Extract the (x, y) coordinate from the center of the cell holding the provided text.  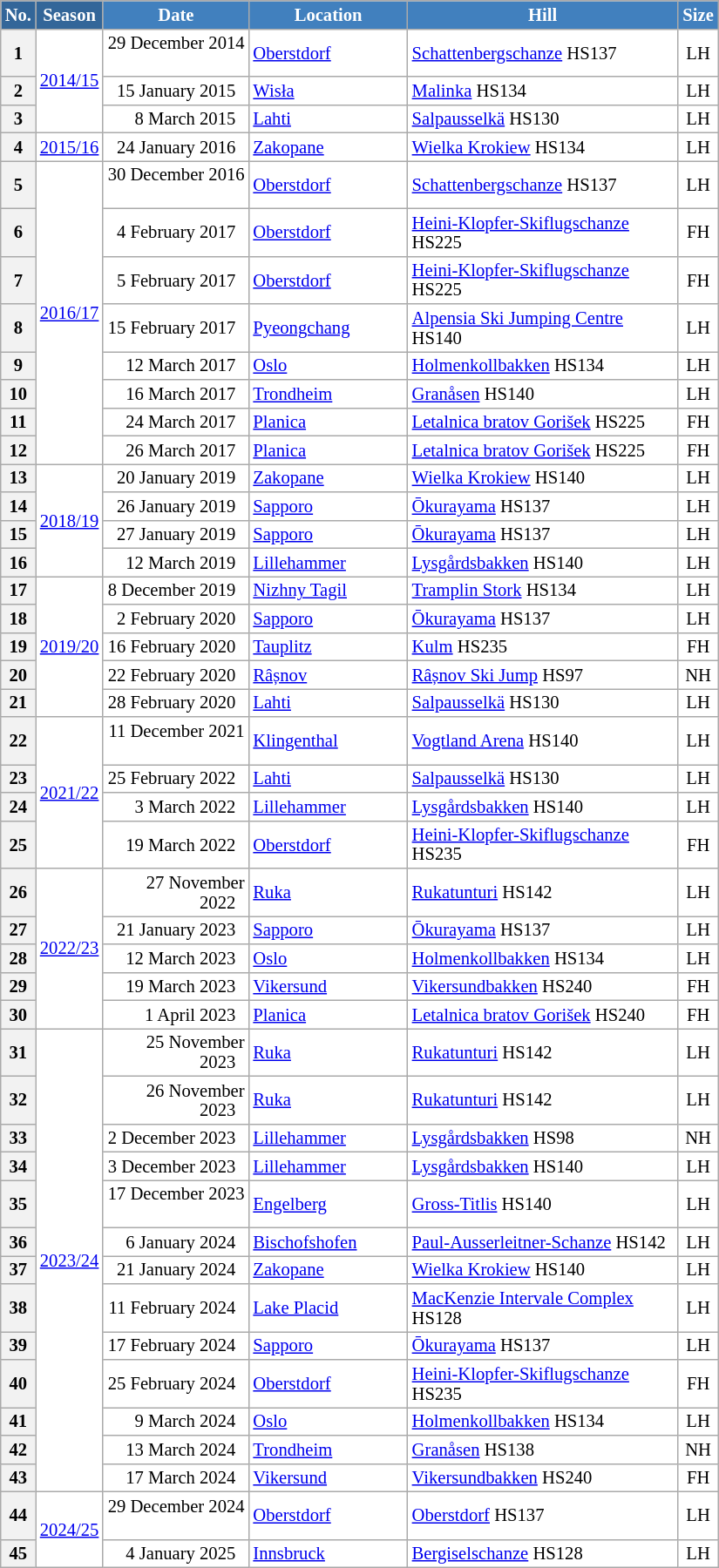
2018/19 (70, 519)
21 January 2024 (176, 1269)
3 December 2023 (176, 1166)
17 February 2024 (176, 1345)
43 (18, 1477)
22 February 2020 (176, 674)
29 (18, 986)
12 March 2019 (176, 562)
2021/22 (70, 792)
30 (18, 1014)
13 (18, 477)
Letalnica bratov Gorišek HS240 (543, 1014)
26 January 2019 (176, 505)
27 January 2019 (176, 534)
29 December 2014 (176, 52)
26 (18, 892)
2019/20 (70, 646)
3 (18, 118)
41 (18, 1421)
Granåsen HS138 (543, 1450)
24 (18, 807)
Bergiselschanze HS128 (543, 1553)
8 December 2019 (176, 590)
20 (18, 674)
13 March 2024 (176, 1450)
6 January 2024 (176, 1241)
19 (18, 646)
Kulm HS235 (543, 646)
Paul-Ausserleitner-Schanze HS142 (543, 1241)
24 March 2017 (176, 422)
45 (18, 1553)
Wisła (328, 91)
16 February 2020 (176, 646)
15 January 2015 (176, 91)
9 March 2024 (176, 1421)
1 April 2023 (176, 1014)
12 March 2017 (176, 365)
Season (70, 14)
2016/17 (70, 312)
15 February 2017 (176, 328)
2 (18, 91)
14 (18, 505)
5 (18, 185)
No. (18, 14)
5 February 2017 (176, 280)
16 March 2017 (176, 394)
Tauplitz (328, 646)
44 (18, 1516)
Klingenthal (328, 740)
2022/23 (70, 948)
27 November 2022 (176, 892)
31 (18, 1052)
Alpensia Ski Jumping Centre HS140 (543, 328)
16 (18, 562)
11 (18, 422)
Innsbruck (328, 1553)
23 (18, 778)
Hill (543, 14)
Granåsen HS140 (543, 394)
12 March 2023 (176, 958)
17 (18, 590)
MacKenzie Intervale Complex HS128 (543, 1308)
2 December 2023 (176, 1138)
11 February 2024 (176, 1308)
2 February 2020 (176, 618)
Wielka Krokiew HS134 (543, 146)
Nizhny Tagil (328, 590)
1 (18, 52)
4 January 2025 (176, 1553)
6 (18, 232)
30 December 2016 (176, 185)
Râșnov (328, 674)
20 January 2019 (176, 477)
24 January 2016 (176, 146)
Vogtland Arena HS140 (543, 740)
3 March 2022 (176, 807)
Lake Placid (328, 1308)
38 (18, 1308)
Size (697, 14)
33 (18, 1138)
2014/15 (70, 80)
11 December 2021 (176, 740)
12 (18, 449)
32 (18, 1099)
Engelberg (328, 1204)
4 (18, 146)
21 January 2023 (176, 929)
8 (18, 328)
10 (18, 394)
17 December 2023 (176, 1204)
Location (328, 14)
2024/25 (70, 1530)
28 (18, 958)
Bischofshofen (328, 1241)
40 (18, 1383)
18 (18, 618)
34 (18, 1166)
25 November 2023 (176, 1052)
37 (18, 1269)
25 February 2022 (176, 778)
29 December 2024 (176, 1516)
8 March 2015 (176, 118)
Pyeongchang (328, 328)
Tramplin Stork HS134 (543, 590)
25 (18, 845)
19 March 2022 (176, 845)
4 February 2017 (176, 232)
36 (18, 1241)
26 November 2023 (176, 1099)
19 March 2023 (176, 986)
7 (18, 280)
25 February 2024 (176, 1383)
Date (176, 14)
15 (18, 534)
9 (18, 365)
Oberstdorf HS137 (543, 1516)
2023/24 (70, 1260)
28 February 2020 (176, 702)
27 (18, 929)
42 (18, 1450)
26 March 2017 (176, 449)
21 (18, 702)
35 (18, 1204)
39 (18, 1345)
2015/16 (70, 146)
Gross-Titlis HS140 (543, 1204)
Lysgårdsbakken HS98 (543, 1138)
17 March 2024 (176, 1477)
22 (18, 740)
Râșnov Ski Jump HS97 (543, 674)
Malinka HS134 (543, 91)
